Identify which cell holds the provided text, then report its (x, y) central coordinate. 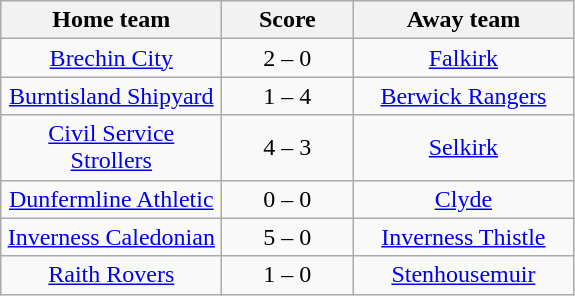
5 – 0 (288, 237)
Berwick Rangers (464, 96)
2 – 0 (288, 58)
Stenhousemuir (464, 275)
Burntisland Shipyard (112, 96)
Brechin City (112, 58)
Civil Service Strollers (112, 148)
Falkirk (464, 58)
4 – 3 (288, 148)
Clyde (464, 199)
Inverness Caledonian (112, 237)
Away team (464, 20)
Selkirk (464, 148)
Dunfermline Athletic (112, 199)
Score (288, 20)
Raith Rovers (112, 275)
1 – 0 (288, 275)
Inverness Thistle (464, 237)
0 – 0 (288, 199)
1 – 4 (288, 96)
Home team (112, 20)
